From the cell containing the given text, extract its center point as [X, Y] coordinate. 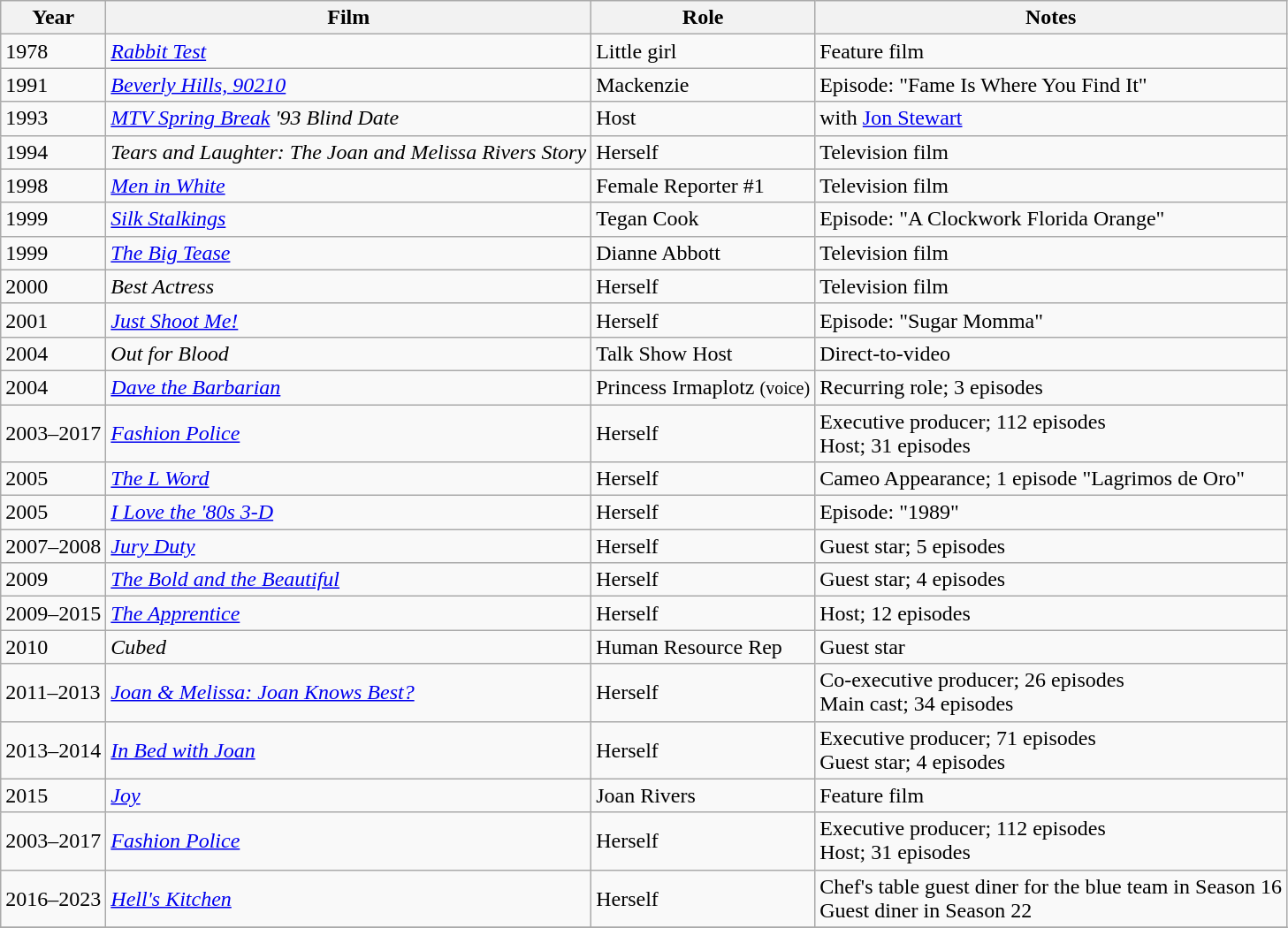
Joan Rivers [704, 795]
2010 [53, 647]
Episode: "A Clockwork Florida Orange" [1051, 219]
Guest star; 4 episodes [1051, 580]
Out for Blood [348, 354]
Co-executive producer; 26 episodesMain cast; 34 episodes [1051, 693]
I Love the '80s 3-D [348, 513]
Host; 12 episodes [1051, 613]
The Big Tease [348, 253]
2011–2013 [53, 693]
Guest star [1051, 647]
Little girl [704, 51]
Rabbit Test [348, 51]
with Jon Stewart [1051, 118]
Notes [1051, 18]
2000 [53, 286]
Talk Show Host [704, 354]
Jury Duty [348, 546]
2016–2023 [53, 898]
Beverly Hills, 90210 [348, 85]
2015 [53, 795]
The Bold and the Beautiful [348, 580]
Recurring role; 3 episodes [1051, 387]
Joy [348, 795]
Tears and Laughter: The Joan and Melissa Rivers Story [348, 152]
Mackenzie [704, 85]
1978 [53, 51]
1991 [53, 85]
Dave the Barbarian [348, 387]
Executive producer; 71 episodesGuest star; 4 episodes [1051, 749]
Episode: "Sugar Momma" [1051, 320]
Joan & Melissa: Joan Knows Best? [348, 693]
Episode: "Fame Is Where You Find It" [1051, 85]
In Bed with Joan [348, 749]
Host [704, 118]
Cameo Appearance; 1 episode "Lagrimos de Oro" [1051, 479]
2001 [53, 320]
Just Shoot Me! [348, 320]
2013–2014 [53, 749]
Film [348, 18]
Tegan Cook [704, 219]
MTV Spring Break '93 Blind Date [348, 118]
1994 [53, 152]
Cubed [348, 647]
The Apprentice [348, 613]
Princess Irmaplotz (voice) [704, 387]
2009–2015 [53, 613]
Episode: "1989" [1051, 513]
1993 [53, 118]
2009 [53, 580]
Silk Stalkings [348, 219]
The L Word [348, 479]
Guest star; 5 episodes [1051, 546]
Human Resource Rep [704, 647]
Chef's table guest diner for the blue team in Season 16Guest diner in Season 22 [1051, 898]
Men in White [348, 186]
Role [704, 18]
Direct-to-video [1051, 354]
Best Actress [348, 286]
Dianne Abbott [704, 253]
Year [53, 18]
Hell's Kitchen [348, 898]
2007–2008 [53, 546]
Female Reporter #1 [704, 186]
1998 [53, 186]
